Identify which cell holds the provided text, then report its [X, Y] central coordinate. 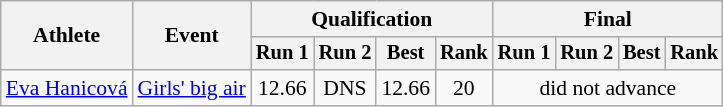
DNS [346, 88]
Girls' big air [192, 88]
Qualification [372, 19]
Final [608, 19]
20 [464, 88]
Eva Hanicová [67, 88]
did not advance [608, 88]
Event [192, 36]
Athlete [67, 36]
